Return [X, Y] of the center of cell containing provided text 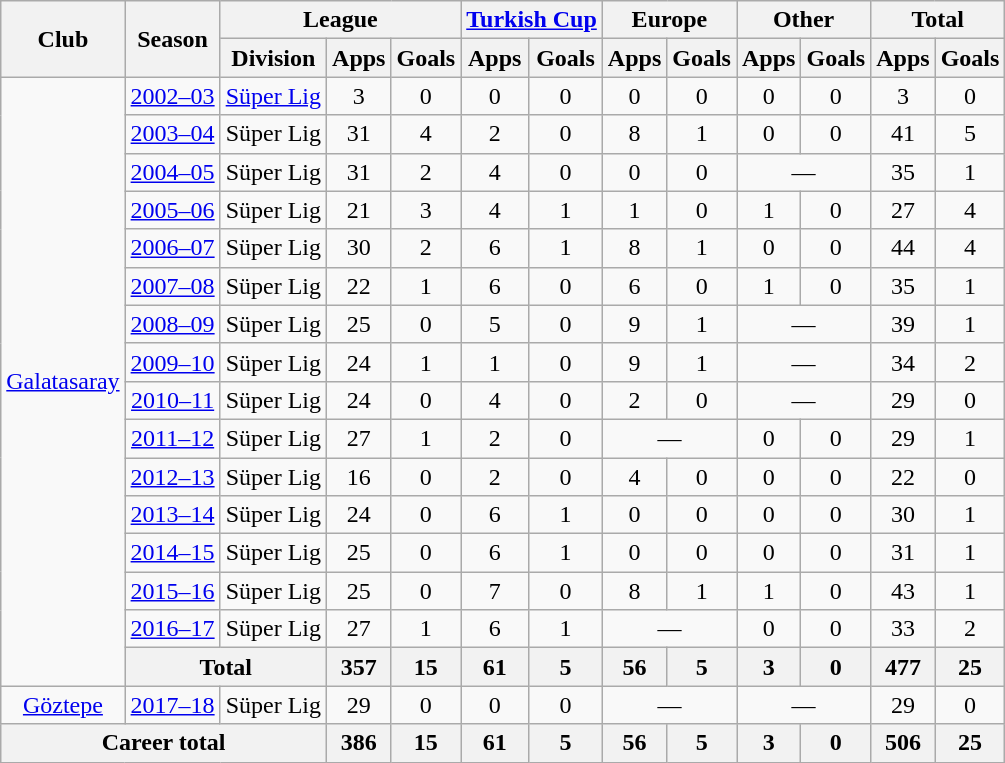
33 [903, 629]
2014–15 [172, 553]
357 [359, 667]
2002–03 [172, 96]
2006–07 [172, 248]
Club [63, 39]
39 [903, 324]
2013–14 [172, 515]
Europe [669, 20]
2016–17 [172, 629]
2005–06 [172, 210]
2008–09 [172, 324]
2017–18 [172, 705]
Season [172, 39]
2015–16 [172, 591]
Career total [164, 743]
7 [495, 591]
34 [903, 362]
Division [273, 58]
43 [903, 591]
Turkish Cup [532, 20]
2011–12 [172, 438]
2009–10 [172, 362]
Göztepe [63, 705]
506 [903, 743]
2003–04 [172, 134]
League [340, 20]
44 [903, 248]
Galatasaray [63, 382]
2012–13 [172, 477]
21 [359, 210]
2010–11 [172, 400]
2004–05 [172, 172]
477 [903, 667]
Other [803, 20]
386 [359, 743]
41 [903, 134]
16 [359, 477]
2007–08 [172, 286]
